Output the (X, Y) coordinate of the center of the cell containing the given text.  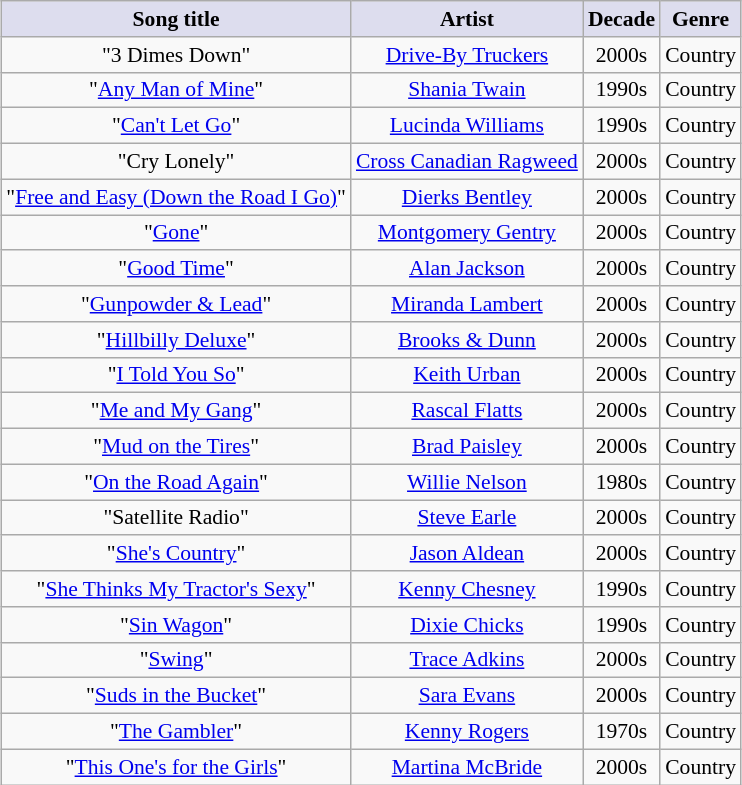
Trace Adkins (467, 660)
"Free and Easy (Down the Road I Go)" (176, 197)
Kenny Rogers (467, 731)
Jason Aldean (467, 553)
"I Told You So" (176, 375)
"Good Time" (176, 268)
Brad Paisley (467, 446)
"Hillbilly Deluxe" (176, 339)
Brooks & Dunn (467, 339)
"She's Country" (176, 553)
"Me and My Gang" (176, 411)
"Any Man of Mine" (176, 90)
"She Thinks My Tractor's Sexy" (176, 589)
"Satellite Radio" (176, 518)
Shania Twain (467, 90)
"The Gambler" (176, 731)
Genre (700, 19)
Rascal Flatts (467, 411)
"This One's for the Girls" (176, 767)
"Cry Lonely" (176, 161)
Keith Urban (467, 375)
"Gone" (176, 232)
Sara Evans (467, 696)
Drive-By Truckers (467, 54)
"Swing" (176, 660)
"Can't Let Go" (176, 126)
Martina McBride (467, 767)
"Mud on the Tires" (176, 446)
Montgomery Gentry (467, 232)
Artist (467, 19)
1980s (622, 482)
1970s (622, 731)
"Gunpowder & Lead" (176, 304)
Song title (176, 19)
Lucinda Williams (467, 126)
Cross Canadian Ragweed (467, 161)
Miranda Lambert (467, 304)
"3 Dimes Down" (176, 54)
Alan Jackson (467, 268)
"Sin Wagon" (176, 624)
"On the Road Again" (176, 482)
Willie Nelson (467, 482)
"Suds in the Bucket" (176, 696)
Decade (622, 19)
Kenny Chesney (467, 589)
Steve Earle (467, 518)
Dierks Bentley (467, 197)
Dixie Chicks (467, 624)
